From the cell containing the given text, extract its center point as (X, Y) coordinate. 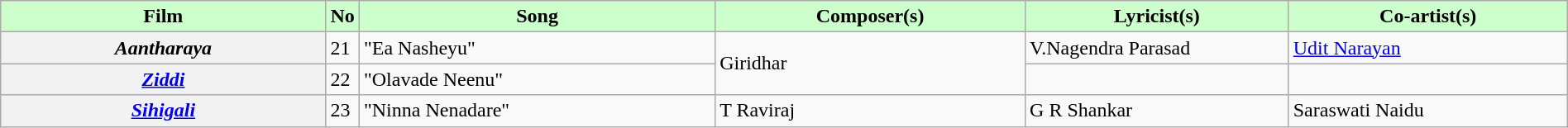
Aantharaya (164, 48)
21 (342, 48)
No (342, 17)
Film (164, 17)
22 (342, 79)
"Ea Nasheyu" (537, 48)
G R Shankar (1158, 111)
Co-artist(s) (1427, 17)
Giridhar (870, 64)
"Ninna Nenadare" (537, 111)
Saraswati Naidu (1427, 111)
Lyricist(s) (1158, 17)
"Olavade Neenu" (537, 79)
Sihigali (164, 111)
Composer(s) (870, 17)
Ziddi (164, 79)
V.Nagendra Parasad (1158, 48)
Udit Narayan (1427, 48)
Song (537, 17)
T Raviraj (870, 111)
23 (342, 111)
